From the cell containing the given text, extract its center point as (X, Y) coordinate. 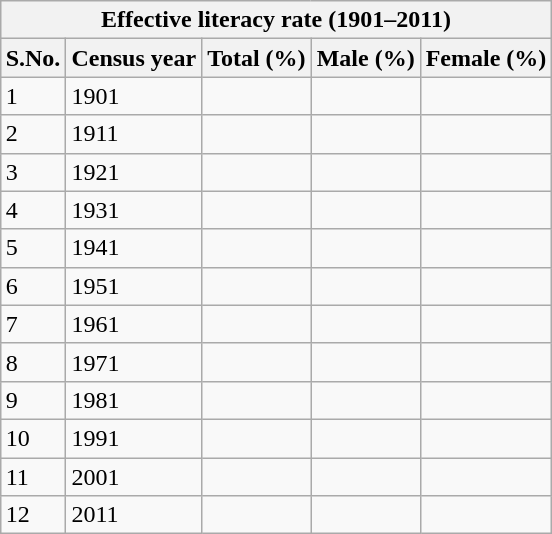
6 (33, 286)
12 (33, 515)
1971 (134, 362)
Effective literacy rate (1901–2011) (276, 20)
Female (%) (486, 58)
S.No. (33, 58)
1911 (134, 134)
4 (33, 210)
1941 (134, 248)
1951 (134, 286)
2011 (134, 515)
1901 (134, 96)
Total (%) (257, 58)
10 (33, 438)
Census year (134, 58)
3 (33, 172)
1991 (134, 438)
8 (33, 362)
2 (33, 134)
9 (33, 400)
2001 (134, 477)
1 (33, 96)
7 (33, 324)
1921 (134, 172)
Male (%) (366, 58)
1931 (134, 210)
11 (33, 477)
1981 (134, 400)
5 (33, 248)
1961 (134, 324)
